Extract the (X, Y) coordinate from the center of the cell holding the provided text.  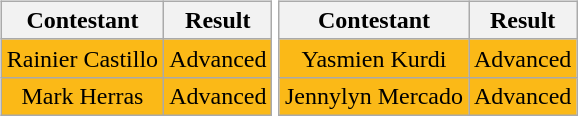
Rainier Castillo (82, 58)
Jennylyn Mercado (374, 96)
Mark Herras (82, 96)
Yasmien Kurdi (374, 58)
